Identify which cell holds the provided text, then report its [X, Y] central coordinate. 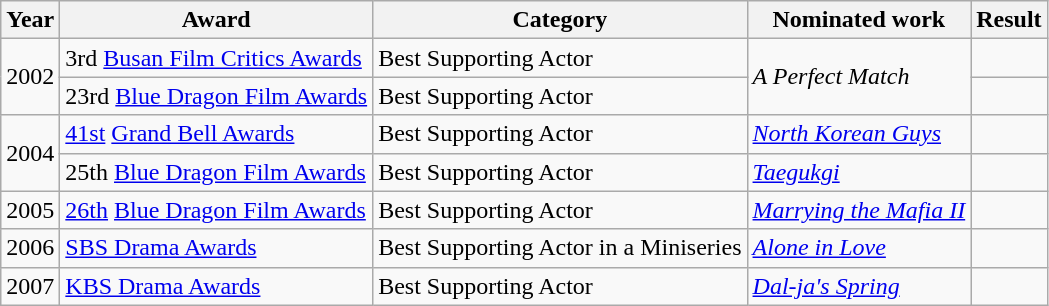
2007 [30, 286]
Nominated work [859, 20]
KBS Drama Awards [216, 286]
2005 [30, 210]
Dal-ja's Spring [859, 286]
Alone in Love [859, 248]
23rd Blue Dragon Film Awards [216, 96]
2004 [30, 153]
Category [560, 20]
41st Grand Bell Awards [216, 134]
SBS Drama Awards [216, 248]
Award [216, 20]
Best Supporting Actor in a Miniseries [560, 248]
Taegukgi [859, 172]
25th Blue Dragon Film Awards [216, 172]
A Perfect Match [859, 77]
2006 [30, 248]
3rd Busan Film Critics Awards [216, 58]
Year [30, 20]
North Korean Guys [859, 134]
2002 [30, 77]
26th Blue Dragon Film Awards [216, 210]
Marrying the Mafia II [859, 210]
Result [1009, 20]
